Provide the (x, y) coordinate of the cell's center where the given text is located.  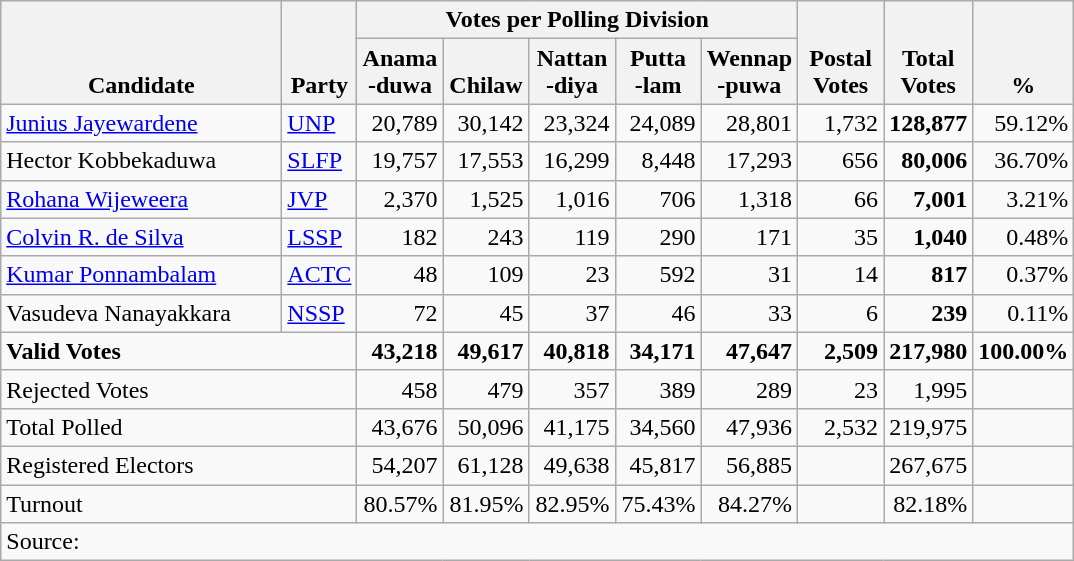
3.21% (1024, 199)
Total Votes (928, 52)
217,980 (928, 351)
1,732 (841, 123)
46 (658, 313)
389 (658, 389)
19,757 (400, 161)
JVP (320, 199)
14 (841, 275)
49,638 (572, 465)
28,801 (749, 123)
61,128 (486, 465)
2,509 (841, 351)
289 (749, 389)
1,525 (486, 199)
592 (658, 275)
119 (572, 237)
NSSP (320, 313)
40,818 (572, 351)
82.95% (572, 503)
50,096 (486, 427)
128,877 (928, 123)
SLFP (320, 161)
17,553 (486, 161)
17,293 (749, 161)
219,975 (928, 427)
Valid Votes (179, 351)
54,207 (400, 465)
Wennap-puwa (749, 72)
47,936 (749, 427)
Registered Electors (179, 465)
56,885 (749, 465)
45,817 (658, 465)
357 (572, 389)
Junius Jayewardene (142, 123)
16,299 (572, 161)
45 (486, 313)
Votes per Polling Division (578, 20)
35 (841, 237)
Kumar Ponnambalam (142, 275)
66 (841, 199)
80,006 (928, 161)
100.00% (1024, 351)
267,675 (928, 465)
% (1024, 52)
Rejected Votes (179, 389)
7,001 (928, 199)
20,789 (400, 123)
34,171 (658, 351)
1,016 (572, 199)
Turnout (179, 503)
1,995 (928, 389)
33 (749, 313)
2,370 (400, 199)
59.12% (1024, 123)
48 (400, 275)
PostalVotes (841, 52)
239 (928, 313)
37 (572, 313)
72 (400, 313)
458 (400, 389)
34,560 (658, 427)
LSSP (320, 237)
817 (928, 275)
1,318 (749, 199)
Vasudeva Nanayakkara (142, 313)
1,040 (928, 237)
80.57% (400, 503)
Total Polled (179, 427)
UNP (320, 123)
41,175 (572, 427)
23,324 (572, 123)
706 (658, 199)
479 (486, 389)
182 (400, 237)
ACTC (320, 275)
656 (841, 161)
31 (749, 275)
24,089 (658, 123)
8,448 (658, 161)
Hector Kobbekaduwa (142, 161)
Candidate (142, 52)
36.70% (1024, 161)
75.43% (658, 503)
49,617 (486, 351)
0.48% (1024, 237)
47,647 (749, 351)
290 (658, 237)
2,532 (841, 427)
Party (320, 52)
0.11% (1024, 313)
43,218 (400, 351)
81.95% (486, 503)
Source: (538, 542)
Putta-lam (658, 72)
Nattan-diya (572, 72)
109 (486, 275)
Anama-duwa (400, 72)
Colvin R. de Silva (142, 237)
171 (749, 237)
Chilaw (486, 72)
43,676 (400, 427)
Rohana Wijeweera (142, 199)
84.27% (749, 503)
0.37% (1024, 275)
243 (486, 237)
6 (841, 313)
82.18% (928, 503)
30,142 (486, 123)
